Capture the cell that displays the provided text and extract its (x, y) central coordinate. 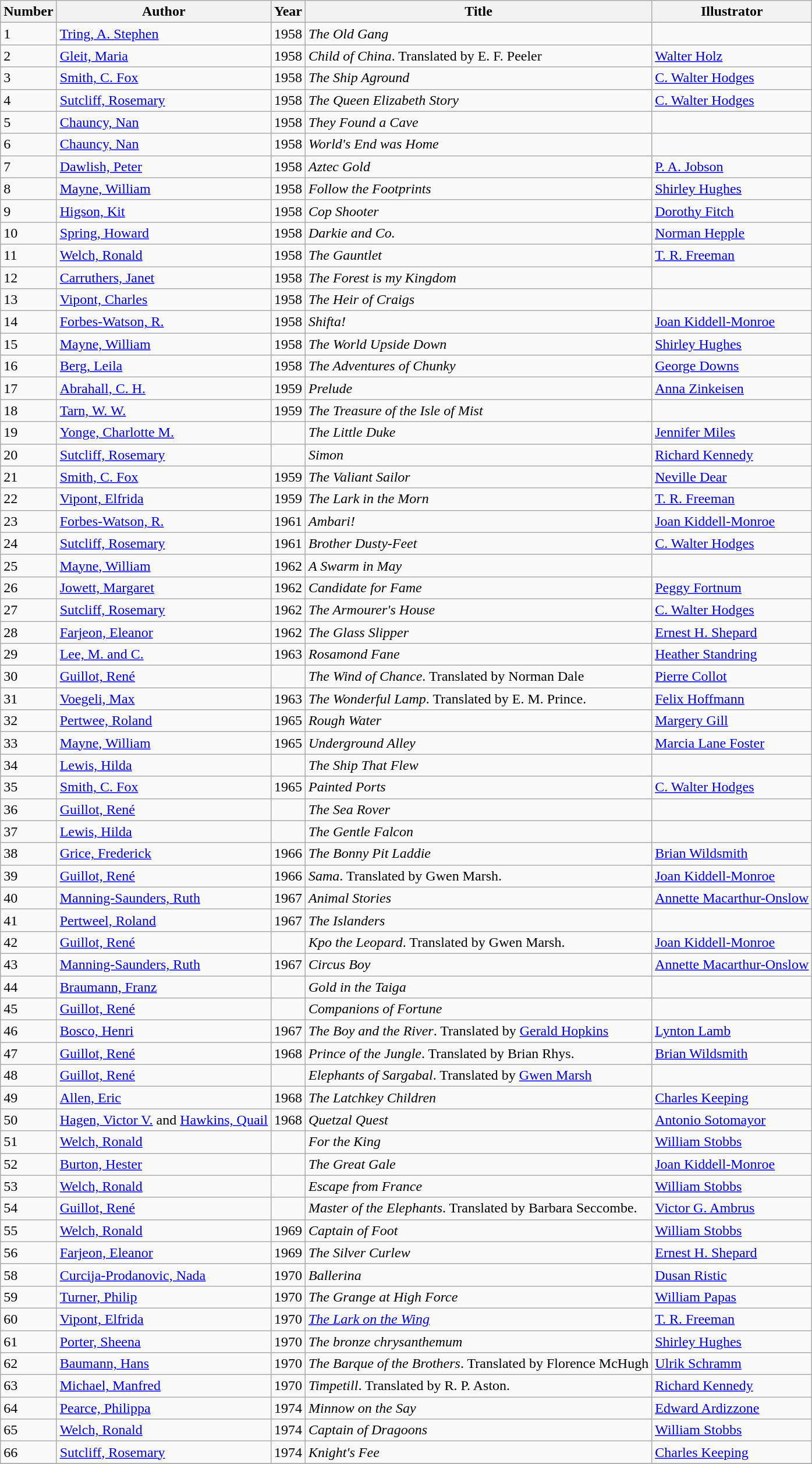
Voegeli, Max (164, 699)
56 (29, 1253)
For the King (478, 1142)
Norman Hepple (732, 233)
The Ship Aground (478, 78)
Shifta! (478, 322)
Painted Ports (478, 787)
27 (29, 610)
Simon (478, 455)
55 (29, 1230)
The Silver Curlew (478, 1253)
36 (29, 809)
21 (29, 477)
Candidate for Fame (478, 588)
Antonio Sotomayor (732, 1120)
26 (29, 588)
The Valiant Sailor (478, 477)
Victor G. Ambrus (732, 1208)
The World Upside Down (478, 344)
The Armourer's House (478, 610)
The Adventures of Chunky (478, 366)
Pertwee, Roland (164, 721)
10 (29, 233)
The Islanders (478, 920)
2 (29, 56)
Pertweel, Roland (164, 920)
The bronze chrysanthemum (478, 1341)
59 (29, 1297)
Gold in the Taiga (478, 987)
Carruthers, Janet (164, 278)
The Gauntlet (478, 255)
The Bonny Pit Laddie (478, 854)
The Barque of the Brothers. Translated by Florence McHugh (478, 1364)
Anna Zinkeisen (732, 388)
12 (29, 278)
8 (29, 189)
Baumann, Hans (164, 1364)
53 (29, 1186)
The Queen Elizabeth Story (478, 100)
Pierre Collot (732, 677)
41 (29, 920)
Marcia Lane Foster (732, 743)
Michael, Manfred (164, 1386)
25 (29, 565)
Tarn, W. W. (164, 411)
Ulrik Schramm (732, 1364)
Allen, Eric (164, 1098)
60 (29, 1319)
A Swarm in May (478, 565)
Underground Alley (478, 743)
11 (29, 255)
Cop Shooter (478, 211)
22 (29, 499)
17 (29, 388)
37 (29, 832)
Knight's Fee (478, 1452)
31 (29, 699)
62 (29, 1364)
14 (29, 322)
Heather Standring (732, 655)
Lynton Lamb (732, 1031)
Turner, Philip (164, 1297)
Master of the Elephants. Translated by Barbara Seccombe. (478, 1208)
61 (29, 1341)
Gleit, Maria (164, 56)
Yonge, Charlotte M. (164, 433)
William Papas (732, 1297)
Escape from France (478, 1186)
The Wonderful Lamp. Translated by E. M. Prince. (478, 699)
Neville Dear (732, 477)
Dorothy Fitch (732, 211)
The Ship That Flew (478, 765)
Porter, Sheena (164, 1341)
Peggy Fortnum (732, 588)
33 (29, 743)
Elephants of Sargabal. Translated by Gwen Marsh (478, 1076)
23 (29, 521)
The Sea Rover (478, 809)
38 (29, 854)
18 (29, 411)
9 (29, 211)
Rosamond Fane (478, 655)
The Latchkey Children (478, 1098)
George Downs (732, 366)
World's End was Home (478, 144)
Prince of the Jungle. Translated by Brian Rhys. (478, 1053)
64 (29, 1408)
The Boy and the River. Translated by Gerald Hopkins (478, 1031)
7 (29, 167)
The Heir of Craigs (478, 300)
39 (29, 876)
Quetzal Quest (478, 1120)
The Lark in the Morn (478, 499)
Timpetill. Translated by R. P. Aston. (478, 1386)
Margery Gill (732, 721)
51 (29, 1142)
Illustrator (732, 12)
Jennifer Miles (732, 433)
49 (29, 1098)
Abrahall, C. H. (164, 388)
P. A. Jobson (732, 167)
20 (29, 455)
Braumann, Franz (164, 987)
43 (29, 964)
29 (29, 655)
Berg, Leila (164, 366)
The Grange at High Force (478, 1297)
42 (29, 942)
Number (29, 12)
Title (478, 12)
19 (29, 433)
Vipont, Charles (164, 300)
Prelude (478, 388)
24 (29, 543)
Walter Holz (732, 56)
Higson, Kit (164, 211)
46 (29, 1031)
52 (29, 1164)
Minnow on the Say (478, 1408)
54 (29, 1208)
16 (29, 366)
Rough Water (478, 721)
13 (29, 300)
Grice, Frederick (164, 854)
Dusan Ristic (732, 1275)
Tring, A. Stephen (164, 34)
The Glass Slipper (478, 632)
Companions of Fortune (478, 1009)
Bosco, Henri (164, 1031)
The Great Gale (478, 1164)
Author (164, 12)
6 (29, 144)
5 (29, 122)
Lee, M. and C. (164, 655)
Dawlish, Peter (164, 167)
Felix Hoffmann (732, 699)
Ballerina (478, 1275)
Follow the Footprints (478, 189)
The Treasure of the Isle of Mist (478, 411)
48 (29, 1076)
Brother Dusty-Feet (478, 543)
66 (29, 1452)
Kpo the Leopard. Translated by Gwen Marsh. (478, 942)
Captain of Dragoons (478, 1430)
3 (29, 78)
Spring, Howard (164, 233)
4 (29, 100)
Captain of Foot (478, 1230)
The Lark on the Wing (478, 1319)
63 (29, 1386)
The Old Gang (478, 34)
58 (29, 1275)
Child of China. Translated by E. F. Peeler (478, 56)
Pearce, Philippa (164, 1408)
44 (29, 987)
Ambari! (478, 521)
Burton, Hester (164, 1164)
Animal Stories (478, 898)
28 (29, 632)
They Found a Cave (478, 122)
Darkie and Co. (478, 233)
Jowett, Margaret (164, 588)
15 (29, 344)
Hagen, Victor V. and Hawkins, Quail (164, 1120)
30 (29, 677)
Curcija-Prodanovic, Nada (164, 1275)
Circus Boy (478, 964)
47 (29, 1053)
Year (288, 12)
Aztec Gold (478, 167)
35 (29, 787)
The Little Duke (478, 433)
Edward Ardizzone (732, 1408)
1 (29, 34)
The Forest is my Kingdom (478, 278)
32 (29, 721)
40 (29, 898)
65 (29, 1430)
Sama. Translated by Gwen Marsh. (478, 876)
34 (29, 765)
45 (29, 1009)
The Gentle Falcon (478, 832)
50 (29, 1120)
The Wind of Chance. Translated by Norman Dale (478, 677)
